Provide the [X, Y] coordinate of the cell's center where the given text is located.  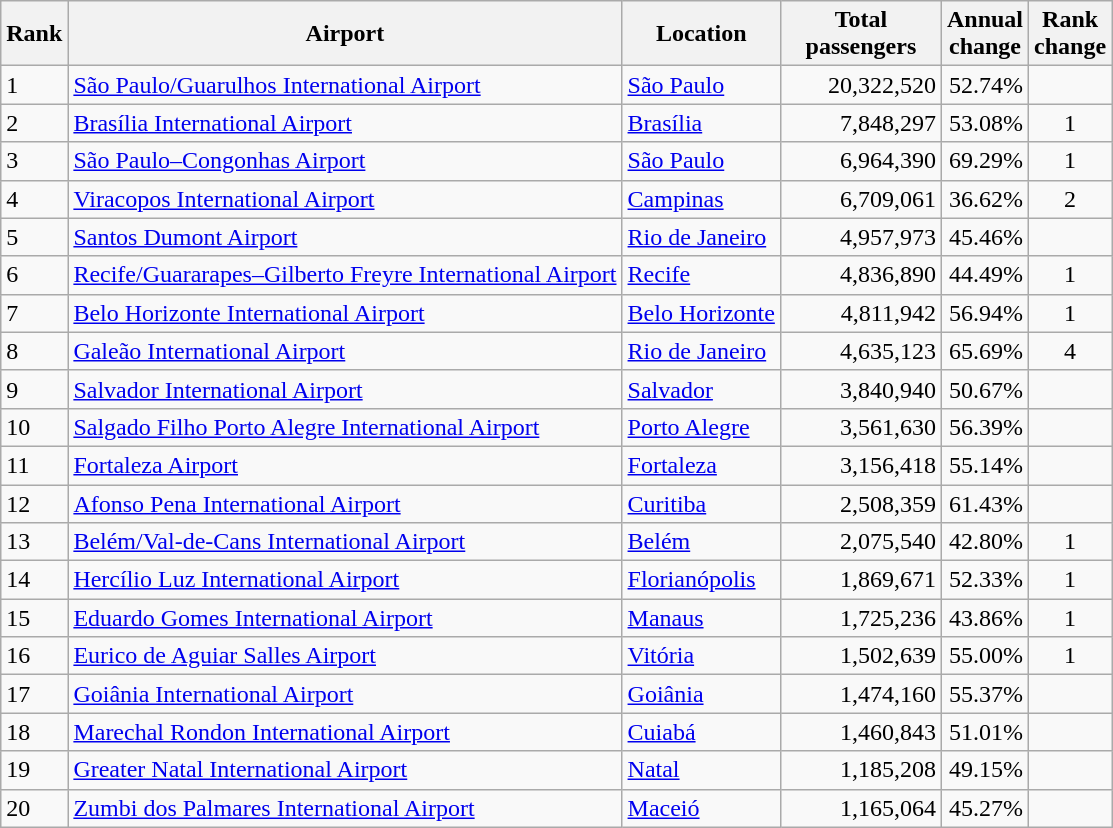
Natal [701, 770]
Belo Horizonte International Airport [345, 313]
Salgado Filho Porto Alegre International Airport [345, 427]
17 [34, 694]
Santos Dumont Airport [345, 237]
10 [34, 427]
Fortaleza [701, 465]
2,508,359 [860, 503]
15 [34, 618]
45.46% [984, 237]
Totalpassengers [860, 34]
Marechal Rondon International Airport [345, 732]
52.33% [984, 580]
44.49% [984, 275]
Hercílio Luz International Airport [345, 580]
Curitiba [701, 503]
36.62% [984, 199]
Salvador International Airport [345, 389]
Location [701, 34]
São Paulo/Guarulhos International Airport [345, 85]
1,474,160 [860, 694]
Viracopos International Airport [345, 199]
4,836,890 [860, 275]
Vitória [701, 656]
6 [34, 275]
Goiânia International Airport [345, 694]
4,635,123 [860, 351]
65.69% [984, 351]
Fortaleza Airport [345, 465]
Cuiabá [701, 732]
56.39% [984, 427]
Belém [701, 542]
49.15% [984, 770]
2,075,540 [860, 542]
19 [34, 770]
6,709,061 [860, 199]
16 [34, 656]
3,156,418 [860, 465]
1,185,208 [860, 770]
53.08% [984, 123]
1,725,236 [860, 618]
Zumbi dos Palmares International Airport [345, 808]
43.86% [984, 618]
7,848,297 [860, 123]
55.14% [984, 465]
Belém/Val-de-Cans International Airport [345, 542]
São Paulo–Congonhas Airport [345, 161]
5 [34, 237]
Afonso Pena International Airport [345, 503]
20,322,520 [860, 85]
7 [34, 313]
Salvador [701, 389]
Rank [34, 34]
3,561,630 [860, 427]
Manaus [701, 618]
8 [34, 351]
Galeão International Airport [345, 351]
1,165,064 [860, 808]
9 [34, 389]
12 [34, 503]
55.00% [984, 656]
Campinas [701, 199]
13 [34, 542]
11 [34, 465]
3 [34, 161]
18 [34, 732]
56.94% [984, 313]
52.74% [984, 85]
Maceió [701, 808]
69.29% [984, 161]
Airport [345, 34]
20 [34, 808]
55.37% [984, 694]
45.27% [984, 808]
4,811,942 [860, 313]
4,957,973 [860, 237]
Belo Horizonte [701, 313]
Recife [701, 275]
6,964,390 [860, 161]
Eurico de Aguiar Salles Airport [345, 656]
1,869,671 [860, 580]
51.01% [984, 732]
42.80% [984, 542]
1,502,639 [860, 656]
3,840,940 [860, 389]
61.43% [984, 503]
Brasília [701, 123]
Goiânia [701, 694]
Annualchange [984, 34]
Florianópolis [701, 580]
50.67% [984, 389]
Rankchange [1070, 34]
Eduardo Gomes International Airport [345, 618]
14 [34, 580]
Porto Alegre [701, 427]
Brasília International Airport [345, 123]
Recife/Guararapes–Gilberto Freyre International Airport [345, 275]
1,460,843 [860, 732]
Greater Natal International Airport [345, 770]
